Locate the cell with the specified text and output its [x, y] center coordinate. 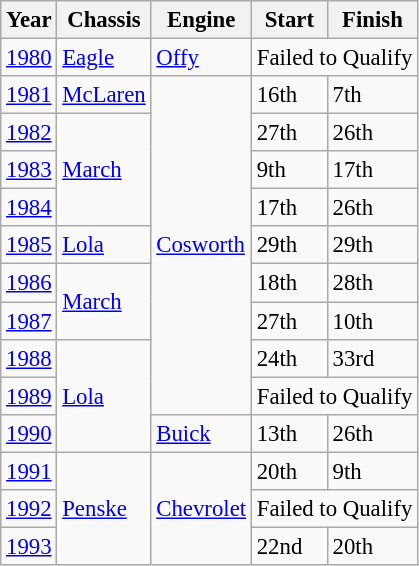
Penske [104, 508]
1981 [29, 95]
7th [372, 95]
24th [289, 358]
28th [372, 283]
Eagle [104, 58]
1991 [29, 471]
Cosworth [201, 245]
Start [289, 20]
1980 [29, 58]
1982 [29, 133]
16th [289, 95]
Year [29, 20]
Finish [372, 20]
1992 [29, 509]
Chassis [104, 20]
1985 [29, 245]
1990 [29, 433]
1987 [29, 321]
33rd [372, 358]
1986 [29, 283]
1993 [29, 546]
1988 [29, 358]
1989 [29, 396]
18th [289, 283]
1983 [29, 170]
22nd [289, 546]
Engine [201, 20]
Offy [201, 58]
10th [372, 321]
1984 [29, 208]
Buick [201, 433]
Chevrolet [201, 508]
McLaren [104, 95]
13th [289, 433]
